Scan for the cell matching the given text and deliver its [X, Y] coordinate at center. 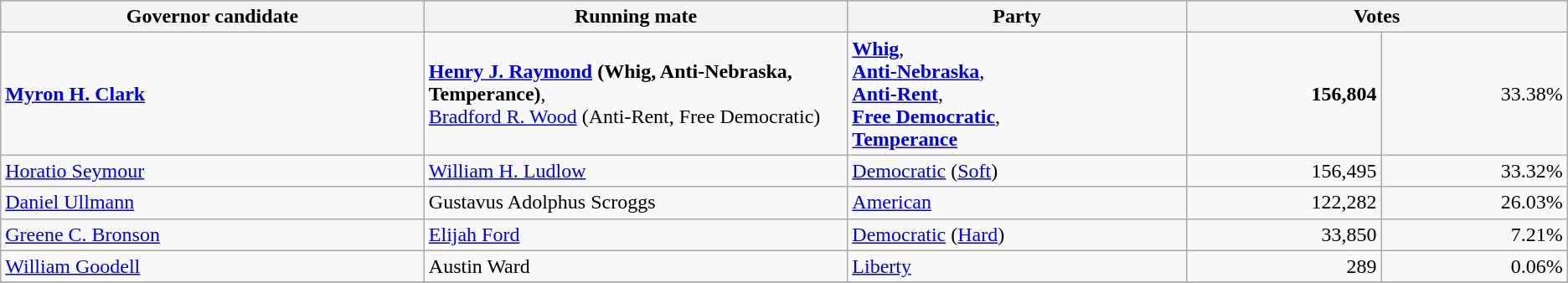
American [1017, 203]
Austin Ward [636, 266]
Henry J. Raymond (Whig, Anti-Nebraska, Temperance), Bradford R. Wood (Anti-Rent, Free Democratic) [636, 94]
Votes [1377, 17]
Gustavus Adolphus Scroggs [636, 203]
Daniel Ullmann [213, 203]
Running mate [636, 17]
7.21% [1474, 234]
Democratic (Hard) [1017, 234]
33.32% [1474, 171]
26.03% [1474, 203]
Myron H. Clark [213, 94]
0.06% [1474, 266]
William H. Ludlow [636, 171]
156,495 [1283, 171]
Elijah Ford [636, 234]
Liberty [1017, 266]
William Goodell [213, 266]
Horatio Seymour [213, 171]
122,282 [1283, 203]
Governor candidate [213, 17]
33,850 [1283, 234]
Party [1017, 17]
Greene C. Bronson [213, 234]
33.38% [1474, 94]
156,804 [1283, 94]
Whig, Anti-Nebraska, Anti-Rent, Free Democratic, Temperance [1017, 94]
Democratic (Soft) [1017, 171]
289 [1283, 266]
